From the cell containing the given text, extract its center point as (X, Y) coordinate. 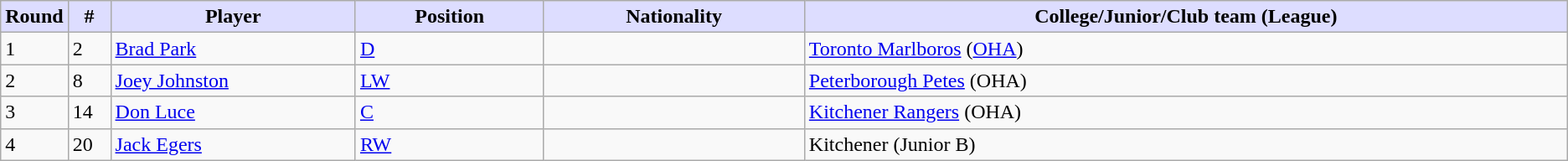
Position (449, 17)
College/Junior/Club team (League) (1186, 17)
Peterborough Petes (OHA) (1186, 80)
14 (89, 112)
3 (34, 112)
D (449, 49)
RW (449, 144)
# (89, 17)
Kitchener Rangers (OHA) (1186, 112)
Brad Park (233, 49)
Round (34, 17)
20 (89, 144)
Nationality (673, 17)
4 (34, 144)
Don Luce (233, 112)
C (449, 112)
LW (449, 80)
Joey Johnston (233, 80)
Player (233, 17)
1 (34, 49)
8 (89, 80)
Toronto Marlboros (OHA) (1186, 49)
Jack Egers (233, 144)
Kitchener (Junior B) (1186, 144)
